Pinpoint the cell where the given text exists, returning its [x, y] midpoint coordinate. 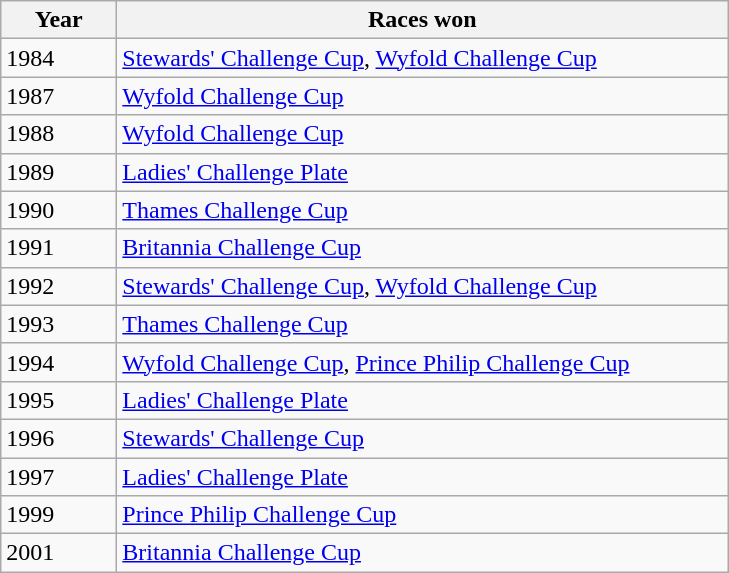
1994 [59, 362]
1988 [59, 134]
Wyfold Challenge Cup, Prince Philip Challenge Cup [422, 362]
1995 [59, 400]
1997 [59, 477]
Stewards' Challenge Cup [422, 438]
1984 [59, 58]
1990 [59, 210]
1991 [59, 248]
1989 [59, 172]
1992 [59, 286]
2001 [59, 553]
Year [59, 20]
1996 [59, 438]
1987 [59, 96]
Races won [422, 20]
1993 [59, 324]
Prince Philip Challenge Cup [422, 515]
1999 [59, 515]
